Extract the [x, y] coordinate from the center of the cell holding the provided text.  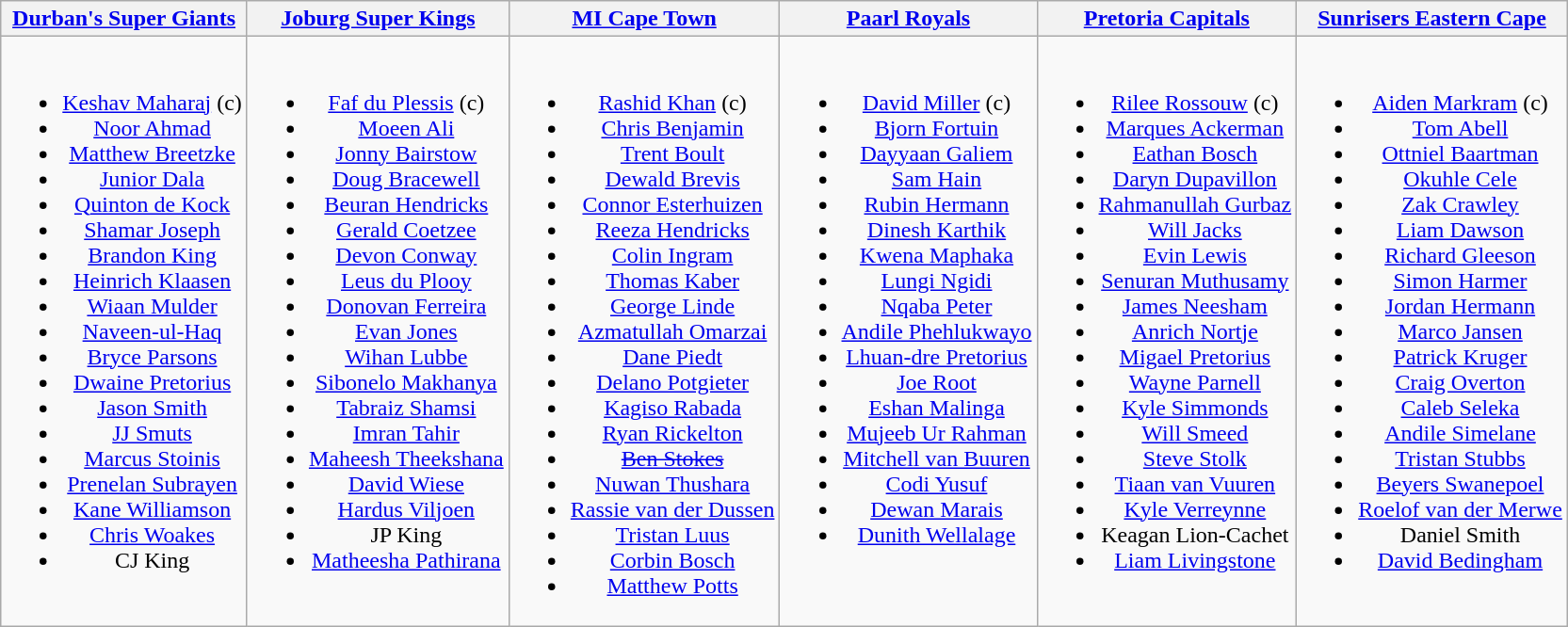
Paarl Royals [908, 19]
Joburg Super Kings [378, 19]
Durban's Super Giants [124, 19]
Sunrisers Eastern Cape [1432, 19]
Pretoria Capitals [1167, 19]
MI Cape Town [644, 19]
